Provide the (X, Y) coordinate of the cell's center where the given text is located.  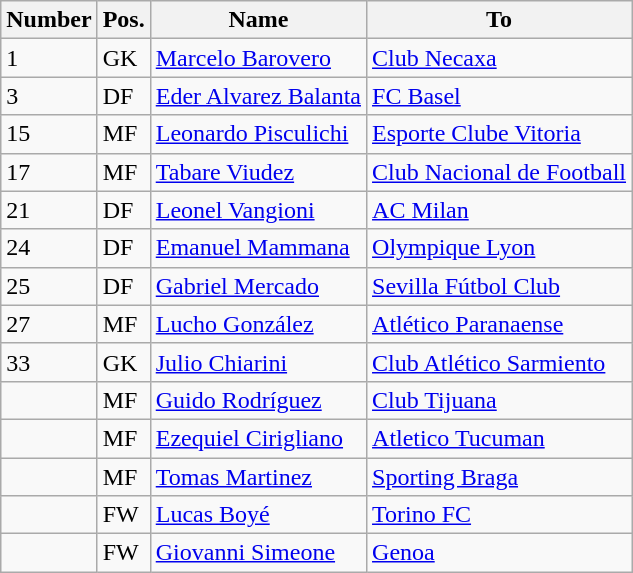
Gabriel Mercado (258, 286)
24 (49, 248)
Number (49, 20)
Sevilla Fútbol Club (500, 286)
21 (49, 210)
Club Tijuana (500, 400)
Eder Alvarez Balanta (258, 96)
Esporte Clube Vitoria (500, 134)
Lucho González (258, 324)
Torino FC (500, 515)
27 (49, 324)
Atletico Tucuman (500, 438)
Tomas Martinez (258, 477)
Marcelo Barovero (258, 58)
Leonardo Pisculichi (258, 134)
Julio Chiarini (258, 362)
25 (49, 286)
15 (49, 134)
Emanuel Mammana (258, 248)
Genoa (500, 553)
FC Basel (500, 96)
Leonel Vangioni (258, 210)
Tabare Viudez (258, 172)
Guido Rodríguez (258, 400)
3 (49, 96)
To (500, 20)
Name (258, 20)
Giovanni Simeone (258, 553)
1 (49, 58)
Lucas Boyé (258, 515)
Atlético Paranaense (500, 324)
AC Milan (500, 210)
Ezequiel Cirigliano (258, 438)
Pos. (124, 20)
Club Necaxa (500, 58)
17 (49, 172)
Club Atlético Sarmiento (500, 362)
Sporting Braga (500, 477)
Club Nacional de Football (500, 172)
Olympique Lyon (500, 248)
33 (49, 362)
